Identify which cell holds the provided text, then report its (x, y) central coordinate. 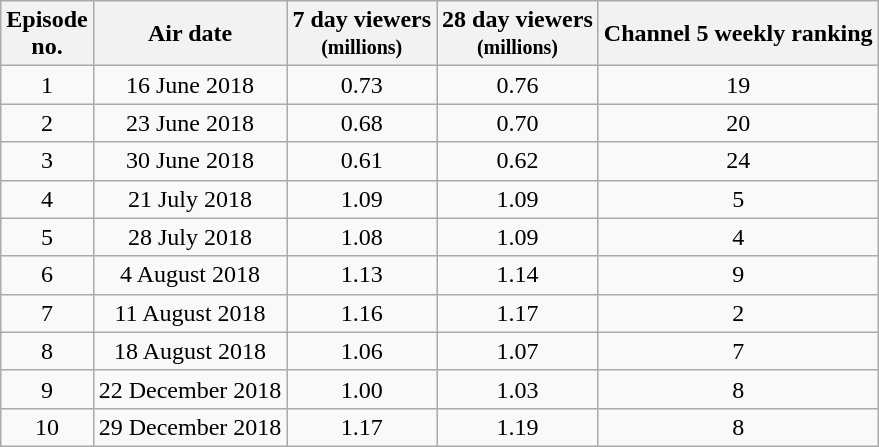
0.61 (362, 161)
7 day viewers(millions) (362, 34)
0.68 (362, 123)
1.00 (362, 389)
Air date (190, 34)
21 July 2018 (190, 199)
1.07 (518, 351)
22 December 2018 (190, 389)
28 July 2018 (190, 237)
24 (738, 161)
Episodeno. (47, 34)
23 June 2018 (190, 123)
0.73 (362, 85)
1.19 (518, 427)
0.76 (518, 85)
6 (47, 275)
16 June 2018 (190, 85)
3 (47, 161)
19 (738, 85)
28 day viewers(millions) (518, 34)
4 August 2018 (190, 275)
11 August 2018 (190, 313)
1.13 (362, 275)
30 June 2018 (190, 161)
1.06 (362, 351)
18 August 2018 (190, 351)
1.08 (362, 237)
1 (47, 85)
Channel 5 weekly ranking (738, 34)
1.14 (518, 275)
0.62 (518, 161)
29 December 2018 (190, 427)
1.16 (362, 313)
0.70 (518, 123)
10 (47, 427)
1.03 (518, 389)
20 (738, 123)
